Pinpoint the cell where the given text exists, returning its [x, y] midpoint coordinate. 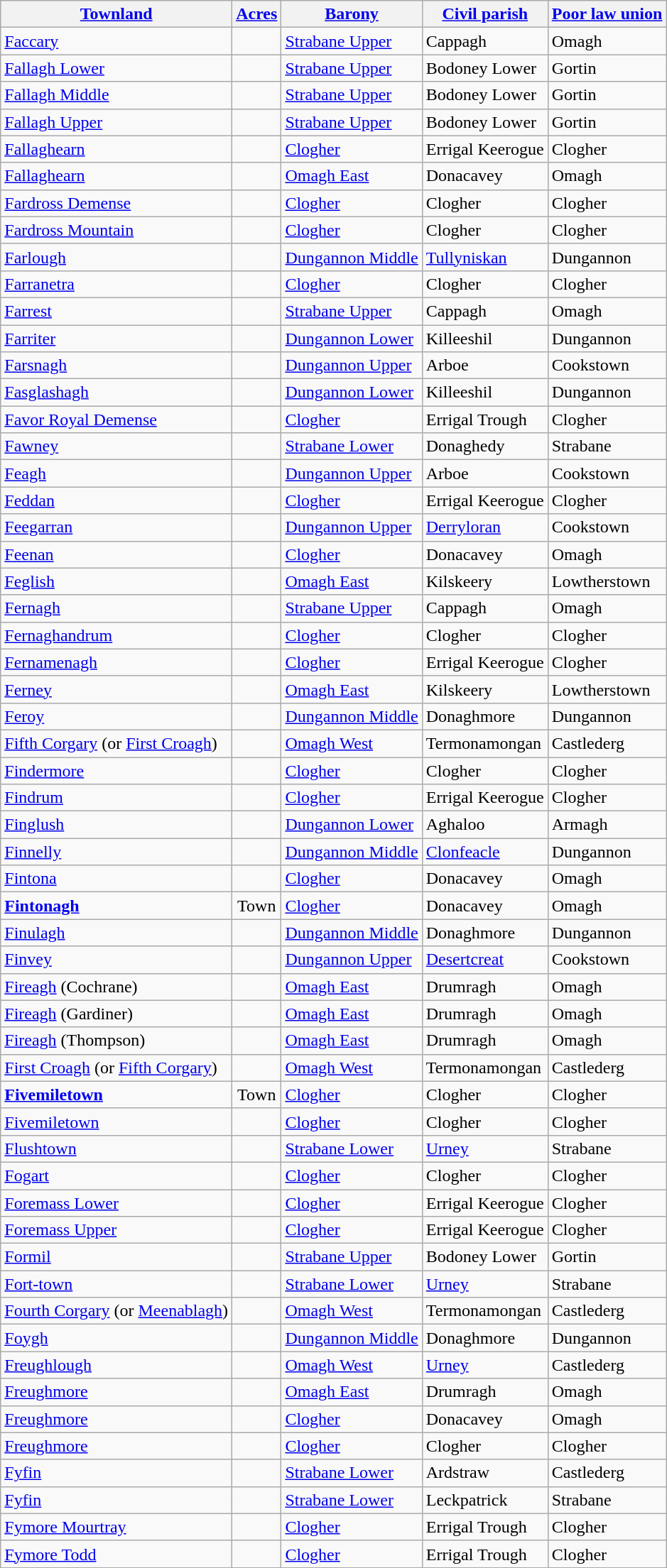
Feenan [116, 554]
Tullyniskan [484, 257]
Farlough [116, 257]
Ferney [116, 689]
Acres [257, 14]
Donaghedy [484, 446]
Fallagh Lower [116, 68]
Fintona [116, 879]
Farriter [116, 339]
Fardross Mountain [116, 230]
Aghaloo [484, 825]
Clonfeacle [484, 852]
Fardross Demense [116, 203]
Armagh [607, 825]
Poor law union [607, 14]
Finglush [116, 825]
Civil parish [484, 14]
Foremass Upper [116, 1230]
Townland [116, 14]
Feegarran [116, 527]
Fireagh (Cochrane) [116, 987]
Fireagh (Thompson) [116, 1041]
Feddan [116, 500]
Fasglashagh [116, 393]
Ardstraw [484, 1473]
Favor Royal Demense [116, 420]
Fernagh [116, 608]
Foygh [116, 1338]
Farrest [116, 311]
Fourth Corgary (or Meenablagh) [116, 1311]
Farsnagh [116, 366]
Feagh [116, 473]
Fernamenagh [116, 662]
Fymore Mourtray [116, 1527]
Finulagh [116, 933]
Leckpatrick [484, 1500]
Findermore [116, 770]
Freughlough [116, 1365]
Fallagh Upper [116, 122]
Fireagh (Gardiner) [116, 1014]
Formil [116, 1257]
Feroy [116, 716]
Fogart [116, 1175]
Barony [352, 14]
Flushtown [116, 1148]
Fifth Corgary (or First Croagh) [116, 743]
Fallagh Middle [116, 95]
Feglish [116, 581]
Finvey [116, 960]
Foremass Lower [116, 1203]
Findrum [116, 798]
Farranetra [116, 284]
Fort-town [116, 1284]
Derryloran [484, 527]
Finnelly [116, 852]
First Croagh (or Fifth Corgary) [116, 1068]
Desertcreat [484, 960]
Fymore Todd [116, 1554]
Fernaghandrum [116, 635]
Faccary [116, 41]
Fawney [116, 446]
Fintonagh [116, 906]
